Pinpoint the cell where the given text exists, returning its (X, Y) midpoint coordinate. 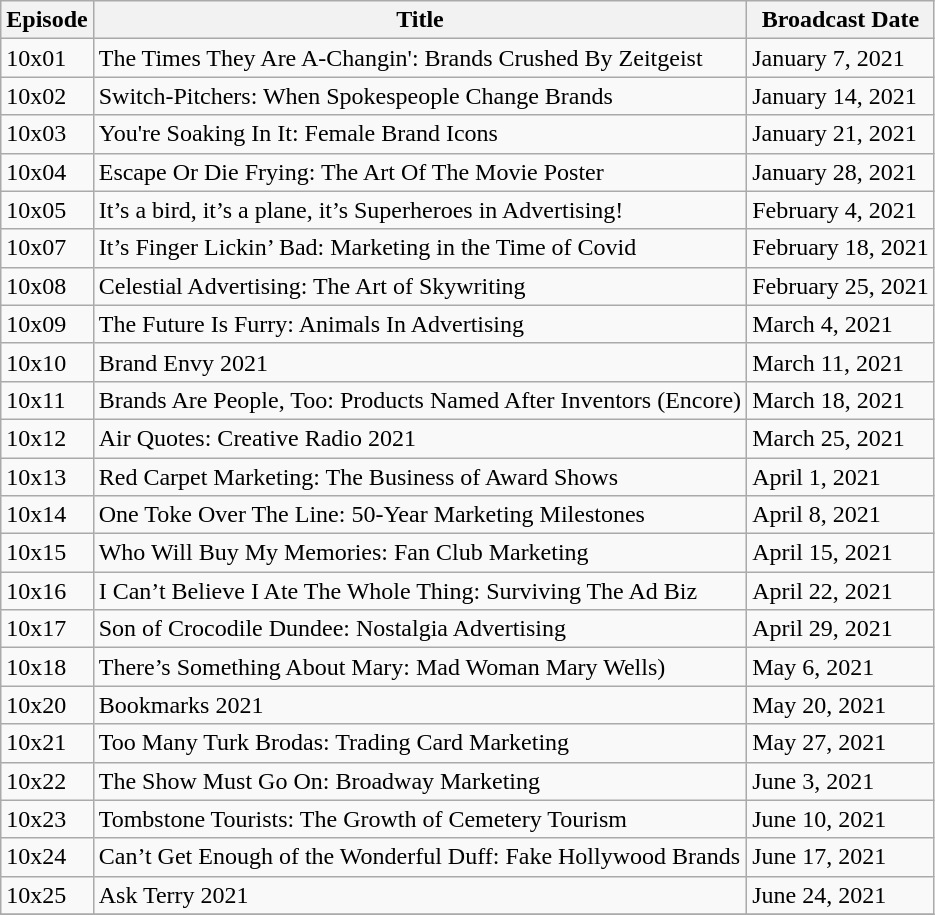
January 7, 2021 (841, 58)
10x10 (47, 362)
June 24, 2021 (841, 895)
June 3, 2021 (841, 781)
10x18 (47, 667)
The Times They Are A-Changin': Brands Crushed By Zeitgeist (420, 58)
The Future Is Furry: Animals In Advertising (420, 324)
April 15, 2021 (841, 553)
March 25, 2021 (841, 438)
There’s Something About Mary: Mad Woman Mary Wells) (420, 667)
February 25, 2021 (841, 286)
March 18, 2021 (841, 400)
Tombstone Tourists: The Growth of Cemetery Tourism (420, 819)
10x04 (47, 172)
10x23 (47, 819)
Brand Envy 2021 (420, 362)
10x20 (47, 705)
March 4, 2021 (841, 324)
January 28, 2021 (841, 172)
June 10, 2021 (841, 819)
10x16 (47, 591)
Escape Or Die Frying: The Art Of The Movie Poster (420, 172)
I Can’t Believe I Ate The Whole Thing: Surviving The Ad Biz (420, 591)
June 17, 2021 (841, 857)
10x13 (47, 477)
April 22, 2021 (841, 591)
March 11, 2021 (841, 362)
One Toke Over The Line: 50-Year Marketing Milestones (420, 515)
10x24 (47, 857)
Ask Terry 2021 (420, 895)
April 1, 2021 (841, 477)
10x03 (47, 134)
10x25 (47, 895)
Can’t Get Enough of the Wonderful Duff: Fake Hollywood Brands (420, 857)
10x11 (47, 400)
10x21 (47, 743)
May 6, 2021 (841, 667)
Too Many Turk Brodas: Trading Card Marketing (420, 743)
10x12 (47, 438)
Brands Are People, Too: Products Named After Inventors (Encore) (420, 400)
You're Soaking In It: Female Brand Icons (420, 134)
It’s Finger Lickin’ Bad: Marketing in the Time of Covid (420, 248)
10x05 (47, 210)
10x15 (47, 553)
Who Will Buy My Memories: Fan Club Marketing (420, 553)
10x07 (47, 248)
10x17 (47, 629)
Air Quotes: Creative Radio 2021 (420, 438)
Celestial Advertising: The Art of Skywriting (420, 286)
Bookmarks 2021 (420, 705)
January 14, 2021 (841, 96)
Broadcast Date (841, 20)
February 4, 2021 (841, 210)
April 29, 2021 (841, 629)
10x02 (47, 96)
Title (420, 20)
May 27, 2021 (841, 743)
Son of Crocodile Dundee: Nostalgia Advertising (420, 629)
The Show Must Go On: Broadway Marketing (420, 781)
Episode (47, 20)
January 21, 2021 (841, 134)
April 8, 2021 (841, 515)
May 20, 2021 (841, 705)
It’s a bird, it’s a plane, it’s Superheroes in Advertising! (420, 210)
10x22 (47, 781)
10x01 (47, 58)
10x09 (47, 324)
February 18, 2021 (841, 248)
Red Carpet Marketing: The Business of Award Shows (420, 477)
10x14 (47, 515)
Switch-Pitchers: When Spokespeople Change Brands (420, 96)
10x08 (47, 286)
